Find where the given text appears and provide that cell's center as (X, Y) coordinate. 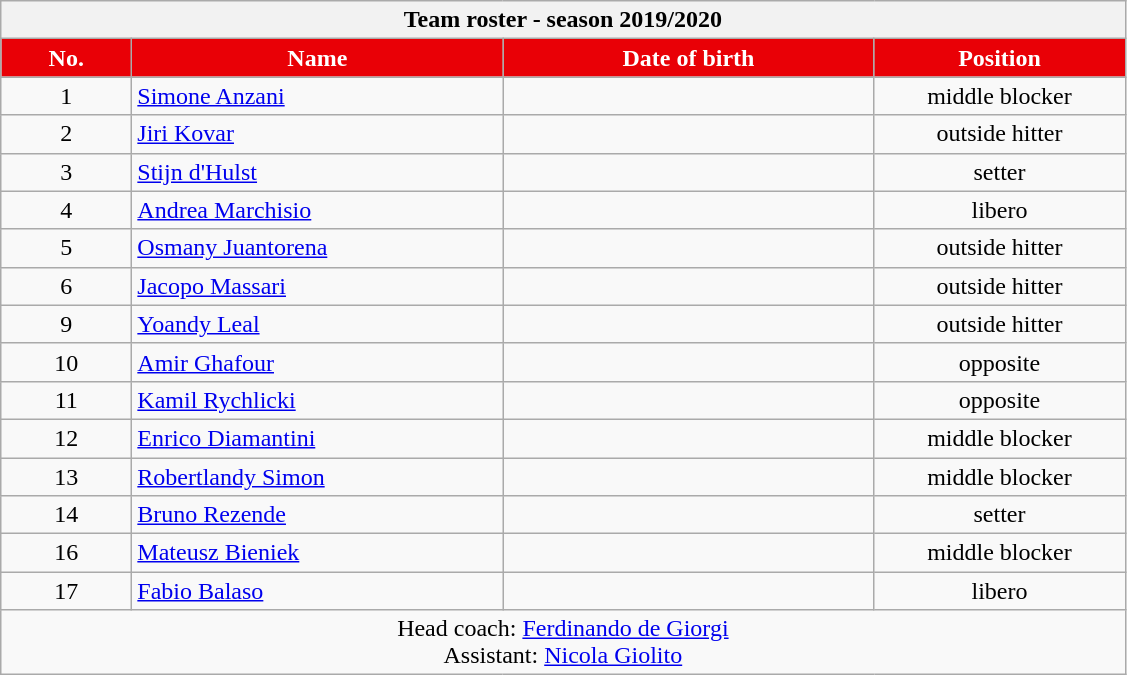
13 (66, 477)
Date of birth (688, 58)
Name (318, 58)
Position (1000, 58)
11 (66, 400)
Kamil Rychlicki (318, 400)
16 (66, 553)
Osmany Juantorena (318, 248)
2 (66, 134)
Stijn d'Hulst (318, 172)
3 (66, 172)
Simone Anzani (318, 96)
17 (66, 591)
Enrico Diamantini (318, 438)
Bruno Rezende (318, 515)
4 (66, 210)
6 (66, 286)
10 (66, 362)
1 (66, 96)
5 (66, 248)
Jacopo Massari (318, 286)
Fabio Balaso (318, 591)
Robertlandy Simon (318, 477)
9 (66, 324)
Jiri Kovar (318, 134)
Yoandy Leal (318, 324)
14 (66, 515)
No. (66, 58)
Mateusz Bieniek (318, 553)
Head coach: Ferdinando de GiorgiAssistant: Nicola Giolito (563, 642)
Amir Ghafour (318, 362)
Team roster - season 2019/2020 (563, 20)
Andrea Marchisio (318, 210)
12 (66, 438)
